Extract the [x, y] coordinate from the center of the cell holding the provided text.  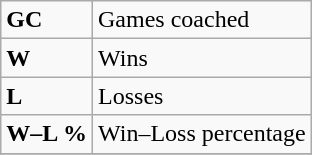
Games coached [202, 20]
GC [47, 20]
Wins [202, 58]
Win–Loss percentage [202, 134]
W [47, 58]
L [47, 96]
Losses [202, 96]
W–L % [47, 134]
